Return the [X, Y] coordinate for the center point of the cell that contains the specified text.  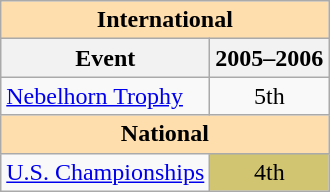
5th [270, 96]
2005–2006 [270, 58]
U.S. Championships [106, 172]
Event [106, 58]
National [165, 134]
Nebelhorn Trophy [106, 96]
International [165, 20]
4th [270, 172]
